Extract the (x, y) coordinate from the center of the cell holding the provided text.  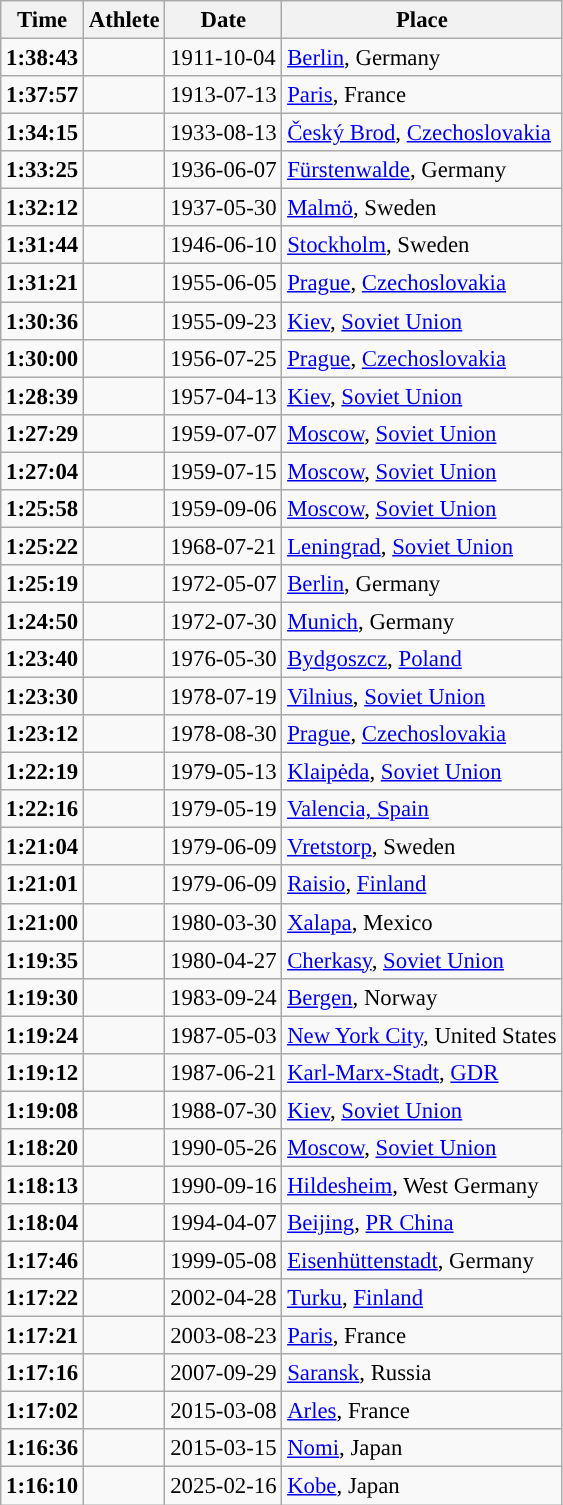
1:25:22 (42, 546)
1972-05-07 (224, 584)
1936-06-07 (224, 170)
Klaipėda, Soviet Union (422, 772)
1:18:20 (42, 1148)
1:21:01 (42, 885)
1978-08-30 (224, 734)
1957-04-13 (224, 396)
Time (42, 20)
1:27:29 (42, 433)
Place (422, 20)
2015-03-15 (224, 1449)
1:34:15 (42, 133)
Saransk, Russia (422, 1373)
Valencia, Spain (422, 809)
1:18:13 (42, 1185)
1:31:21 (42, 283)
1978-07-19 (224, 697)
1:21:04 (42, 847)
Stockholm, Sweden (422, 245)
Bydgoszcz, Poland (422, 659)
Eisenhüttenstadt, Germany (422, 1261)
1988-07-30 (224, 1110)
Český Brod, Czechoslovakia (422, 133)
1959-07-07 (224, 433)
1913-07-13 (224, 95)
1946-06-10 (224, 245)
1:23:40 (42, 659)
2007-09-29 (224, 1373)
1959-09-06 (224, 509)
New York City, United States (422, 1035)
1999-05-08 (224, 1261)
1:19:30 (42, 997)
1955-09-23 (224, 321)
Turku, Finland (422, 1298)
Karl-Marx-Stadt, GDR (422, 1073)
Fürstenwalde, Germany (422, 170)
1:28:39 (42, 396)
1959-07-15 (224, 471)
Vretstorp, Sweden (422, 847)
Vilnius, Soviet Union (422, 697)
1956-07-25 (224, 358)
1:25:19 (42, 584)
Nomi, Japan (422, 1449)
2003-08-23 (224, 1336)
1:16:10 (42, 1486)
1983-09-24 (224, 997)
Munich, Germany (422, 621)
1:30:00 (42, 358)
1:17:16 (42, 1373)
1980-03-30 (224, 922)
1:22:19 (42, 772)
Arles, France (422, 1411)
Malmö, Sweden (422, 208)
2025-02-16 (224, 1486)
Leningrad, Soviet Union (422, 546)
1:30:36 (42, 321)
1:17:21 (42, 1336)
1:27:04 (42, 471)
1:23:12 (42, 734)
1:16:36 (42, 1449)
1972-07-30 (224, 621)
1:19:24 (42, 1035)
1:19:12 (42, 1073)
1:19:08 (42, 1110)
Athlete (124, 20)
Hildesheim, West Germany (422, 1185)
1933-08-13 (224, 133)
1:21:00 (42, 922)
1987-05-03 (224, 1035)
1:33:25 (42, 170)
1:19:35 (42, 960)
2015-03-08 (224, 1411)
Raisio, Finland (422, 885)
Bergen, Norway (422, 997)
Xalapa, Mexico (422, 922)
1994-04-07 (224, 1223)
1937-05-30 (224, 208)
1:17:46 (42, 1261)
1911-10-04 (224, 58)
Date (224, 20)
1979-05-13 (224, 772)
1:23:30 (42, 697)
1979-05-19 (224, 809)
1990-09-16 (224, 1185)
1:38:43 (42, 58)
1:17:02 (42, 1411)
1968-07-21 (224, 546)
1990-05-26 (224, 1148)
1:22:16 (42, 809)
1:18:04 (42, 1223)
1980-04-27 (224, 960)
Cherkasy, Soviet Union (422, 960)
1:17:22 (42, 1298)
1:37:57 (42, 95)
1:32:12 (42, 208)
1:31:44 (42, 245)
2002-04-28 (224, 1298)
1:24:50 (42, 621)
1:25:58 (42, 509)
1987-06-21 (224, 1073)
Beijing, PR China (422, 1223)
1976-05-30 (224, 659)
1955-06-05 (224, 283)
Kobe, Japan (422, 1486)
